For the text-containing cell, return its midpoint in (X, Y) coordinate format. 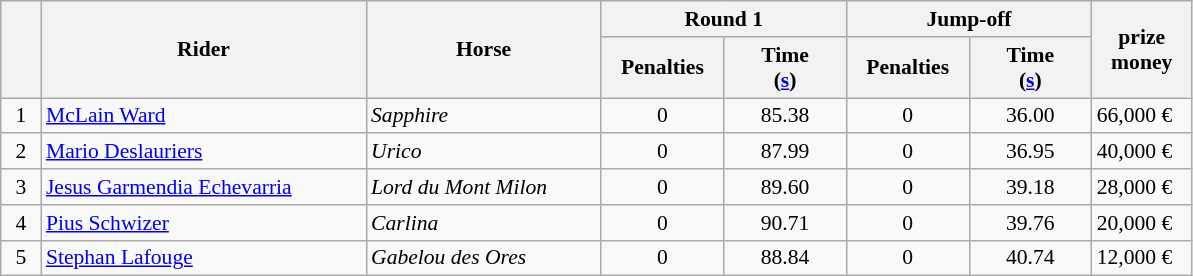
Gabelou des Ores (484, 258)
40,000 € (1142, 152)
Jump-off (968, 19)
Urico (484, 152)
Lord du Mont Milon (484, 187)
2 (21, 152)
Jesus Garmendia Echevarria (204, 187)
Sapphire (484, 116)
Stephan Lafouge (204, 258)
Mario Deslauriers (204, 152)
4 (21, 223)
5 (21, 258)
Pius Schwizer (204, 223)
Round 1 (724, 19)
36.00 (1030, 116)
12,000 € (1142, 258)
39.18 (1030, 187)
Horse (484, 50)
Carlina (484, 223)
85.38 (786, 116)
28,000 € (1142, 187)
20,000 € (1142, 223)
3 (21, 187)
1 (21, 116)
89.60 (786, 187)
39.76 (1030, 223)
prizemoney (1142, 50)
87.99 (786, 152)
McLain Ward (204, 116)
90.71 (786, 223)
Rider (204, 50)
66,000 € (1142, 116)
88.84 (786, 258)
40.74 (1030, 258)
36.95 (1030, 152)
